For the text-containing cell, return its midpoint in [x, y] coordinate format. 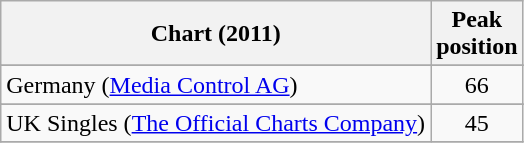
Chart (2011) [216, 34]
UK Singles (The Official Charts Company) [216, 123]
45 [477, 123]
Germany (Media Control AG) [216, 85]
Peakposition [477, 34]
66 [477, 85]
